Provide the [x, y] coordinate of the cell's center where the given text is located.  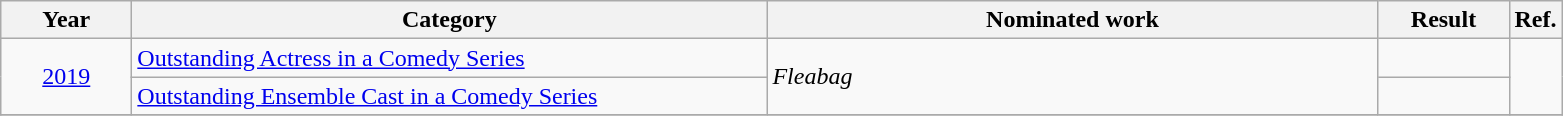
Result [1444, 20]
Year [66, 20]
Category [450, 20]
Nominated work [1072, 20]
Outstanding Actress in a Comedy Series [450, 58]
Ref. [1536, 20]
2019 [66, 77]
Fleabag [1072, 77]
Outstanding Ensemble Cast in a Comedy Series [450, 96]
